Identify which cell holds the provided text, then report its [x, y] central coordinate. 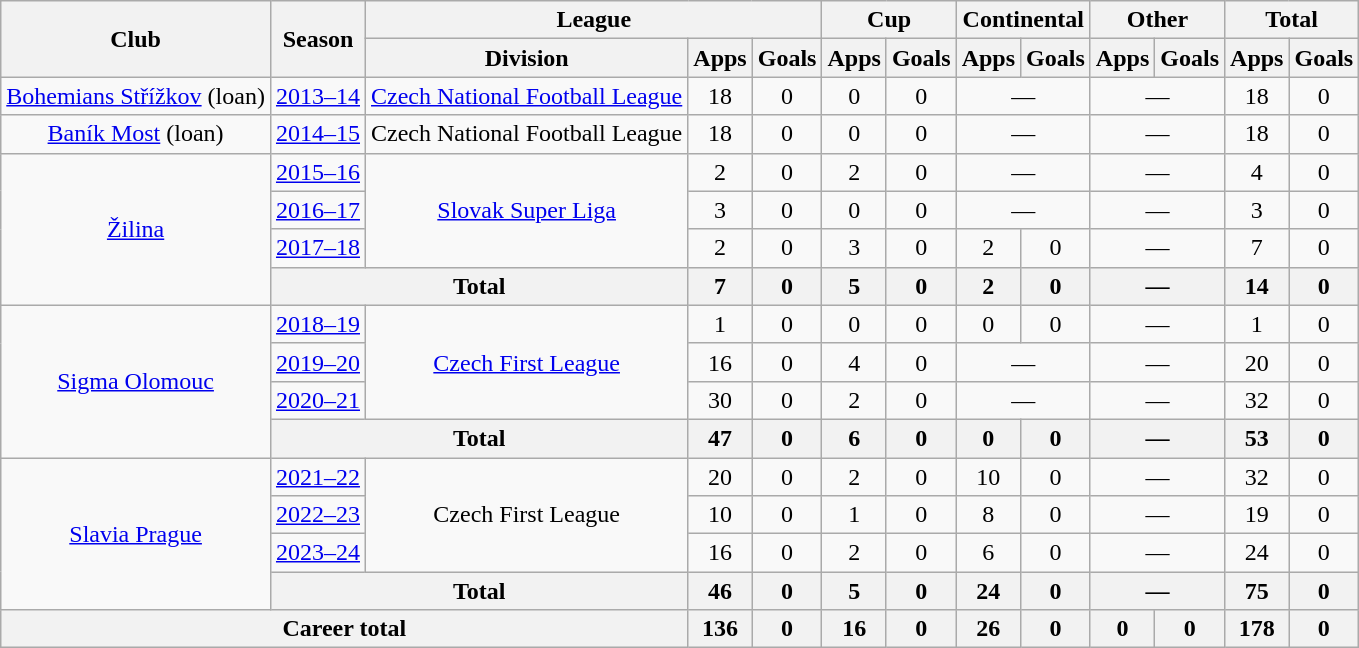
26 [988, 629]
Club [136, 39]
2013–14 [318, 96]
Continental [1023, 20]
2019–20 [318, 362]
Cup [889, 20]
Žilina [136, 229]
2018–19 [318, 324]
2020–21 [318, 400]
2016–17 [318, 210]
47 [720, 438]
Baník Most (loan) [136, 134]
46 [720, 591]
30 [720, 400]
Slovak Super Liga [527, 210]
2014–15 [318, 134]
Other [1157, 20]
19 [1257, 515]
75 [1257, 591]
2015–16 [318, 172]
2023–24 [318, 553]
Slavia Prague [136, 534]
8 [988, 515]
League [594, 20]
178 [1257, 629]
Sigma Olomouc [136, 381]
14 [1257, 286]
Division [527, 58]
2021–22 [318, 477]
Career total [344, 629]
53 [1257, 438]
2017–18 [318, 248]
Season [318, 39]
136 [720, 629]
Bohemians Střížkov (loan) [136, 96]
2022–23 [318, 515]
